Search for the cell housing the specified text and yield its [X, Y] center coordinate. 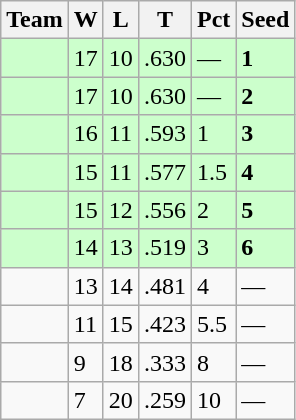
5.5 [213, 324]
.333 [164, 362]
20 [120, 400]
.423 [164, 324]
12 [120, 210]
W [86, 20]
.577 [164, 172]
1.5 [213, 172]
.593 [164, 134]
5 [266, 210]
.481 [164, 286]
18 [120, 362]
.519 [164, 248]
.259 [164, 400]
L [120, 20]
7 [86, 400]
9 [86, 362]
.556 [164, 210]
Pct [213, 20]
Team [35, 20]
8 [213, 362]
16 [86, 134]
Seed [266, 20]
T [164, 20]
6 [266, 248]
